Return (x, y) of the center of cell containing provided text 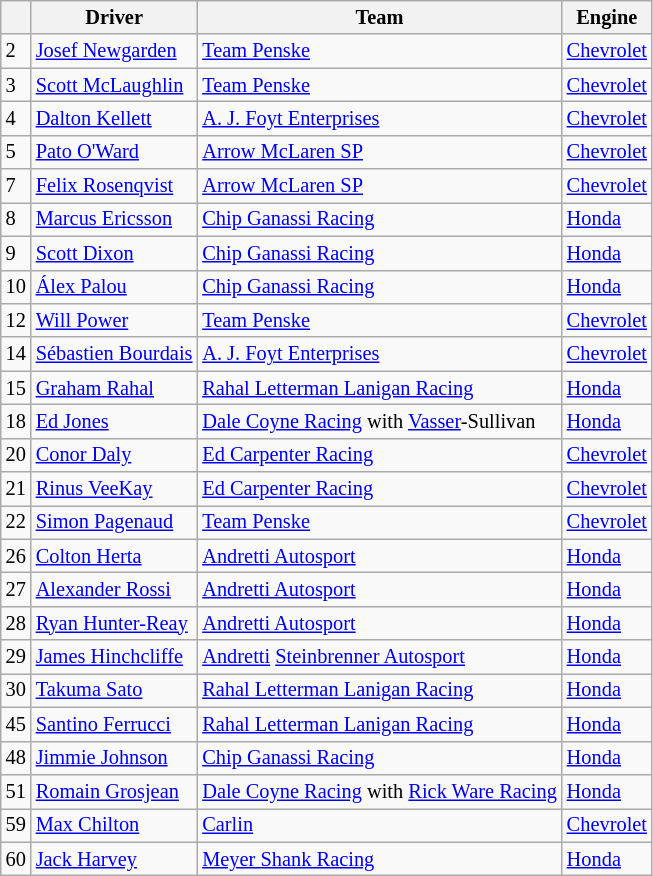
59 (16, 825)
21 (16, 489)
28 (16, 623)
2 (16, 51)
60 (16, 859)
James Hinchcliffe (114, 657)
Engine (607, 17)
8 (16, 219)
Max Chilton (114, 825)
15 (16, 388)
7 (16, 186)
Álex Palou (114, 287)
Scott McLaughlin (114, 85)
4 (16, 118)
18 (16, 421)
Colton Herta (114, 556)
45 (16, 724)
Josef Newgarden (114, 51)
Andretti Steinbrenner Autosport (379, 657)
Dale Coyne Racing with Rick Ware Racing (379, 791)
Dale Coyne Racing with Vasser-Sullivan (379, 421)
Pato O'Ward (114, 152)
Ryan Hunter-Reay (114, 623)
Marcus Ericsson (114, 219)
Simon Pagenaud (114, 522)
Jimmie Johnson (114, 758)
Meyer Shank Racing (379, 859)
14 (16, 354)
Jack Harvey (114, 859)
29 (16, 657)
Graham Rahal (114, 388)
26 (16, 556)
Conor Daly (114, 455)
Alexander Rossi (114, 589)
Scott Dixon (114, 253)
22 (16, 522)
Ed Jones (114, 421)
20 (16, 455)
12 (16, 320)
Santino Ferrucci (114, 724)
Romain Grosjean (114, 791)
Dalton Kellett (114, 118)
5 (16, 152)
Team (379, 17)
10 (16, 287)
Rinus VeeKay (114, 489)
9 (16, 253)
Will Power (114, 320)
Takuma Sato (114, 690)
Sébastien Bourdais (114, 354)
3 (16, 85)
Felix Rosenqvist (114, 186)
51 (16, 791)
27 (16, 589)
Driver (114, 17)
48 (16, 758)
Carlin (379, 825)
30 (16, 690)
